Detect which cell encompasses the target text, then output its [x, y] center coordinate. 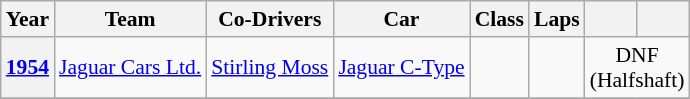
1954 [28, 68]
Class [500, 19]
Stirling Moss [270, 68]
Co-Drivers [270, 19]
Car [401, 19]
Laps [557, 19]
DNF(Halfshaft) [638, 68]
Team [130, 19]
Year [28, 19]
Jaguar Cars Ltd. [130, 68]
Jaguar C-Type [401, 68]
